Extract the [x, y] coordinate from the center of the cell holding the provided text.  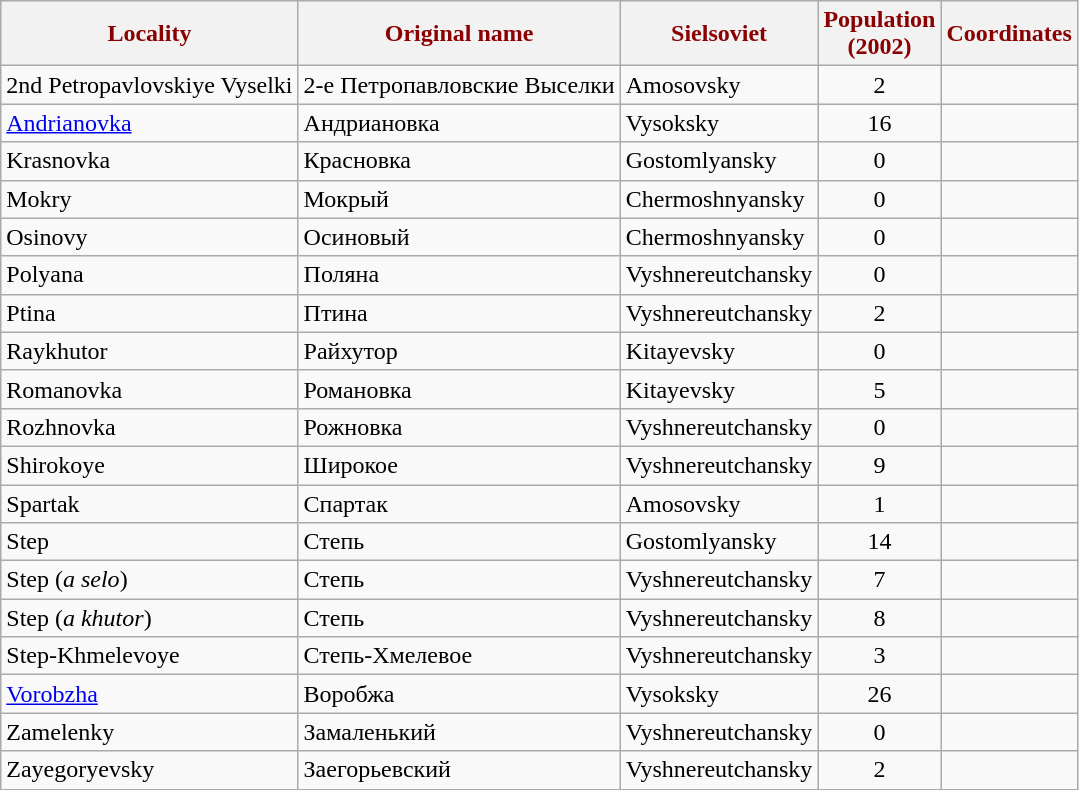
Locality [150, 34]
Coordinates [1009, 34]
Ptina [150, 313]
Step (a khutor) [150, 618]
Zayegoryevsky [150, 770]
Широкое [459, 465]
Polyana [150, 275]
9 [880, 465]
Степь-Хмелевое [459, 656]
Population(2002) [880, 34]
14 [880, 542]
Рожновка [459, 427]
Воробжа [459, 694]
Zamelenky [150, 732]
5 [880, 389]
Поляна [459, 275]
Osinovy [150, 237]
Спартак [459, 503]
Original name [459, 34]
Vorobzha [150, 694]
7 [880, 580]
3 [880, 656]
Raykhutor [150, 351]
Sielsoviet [719, 34]
Райхутор [459, 351]
Романовка [459, 389]
26 [880, 694]
Мокрый [459, 199]
Андриановка [459, 123]
8 [880, 618]
Mokry [150, 199]
Step (a selo) [150, 580]
Romanovka [150, 389]
2-е Петропавловские Выселки [459, 85]
Красновка [459, 161]
Птина [459, 313]
Shirokoye [150, 465]
Andrianovka [150, 123]
Замаленький [459, 732]
Step [150, 542]
2nd Petropavlovskiye Vyselki [150, 85]
Осиновый [459, 237]
16 [880, 123]
Step-Khmelevoye [150, 656]
Spartak [150, 503]
Заегорьевский [459, 770]
1 [880, 503]
Krasnovka [150, 161]
Rozhnovka [150, 427]
